For the text-containing cell, return its midpoint in [x, y] coordinate format. 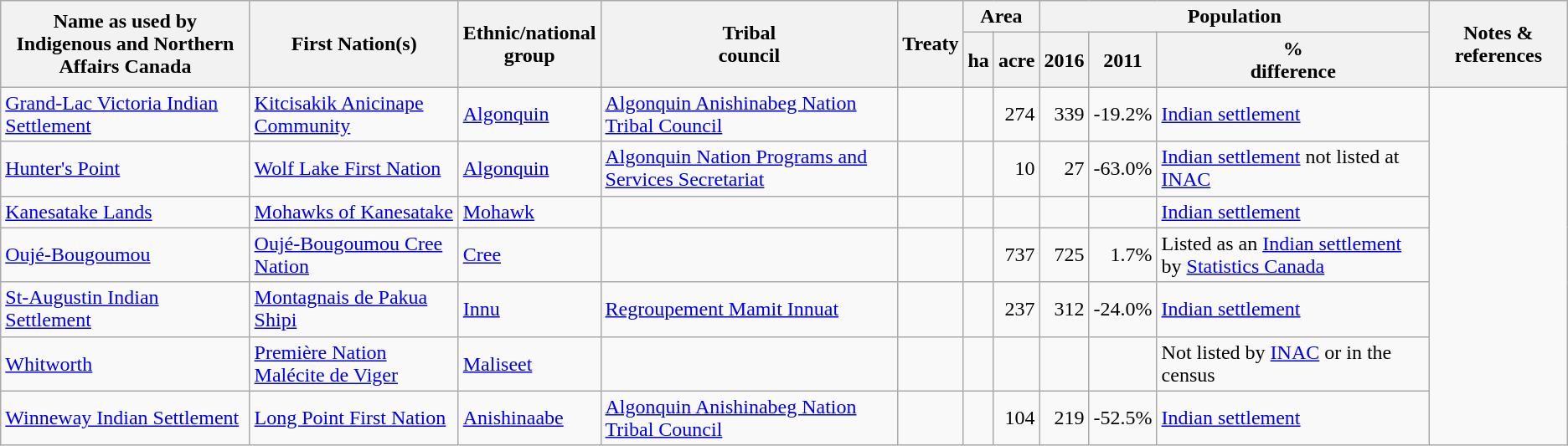
Montagnais de Pakua Shipi [353, 310]
Hunter's Point [126, 169]
219 [1064, 418]
Kanesatake Lands [126, 212]
104 [1017, 418]
Cree [529, 254]
ha [978, 60]
Mohawks of Kanesatake [353, 212]
Innu [529, 310]
Indian settlement not listed at INAC [1293, 169]
Algonquin Nation Programs and Services Secretariat [749, 169]
Not listed by INAC or in the census [1293, 363]
737 [1017, 254]
Name as used byIndigenous and Northern Affairs Canada [126, 44]
-19.2% [1122, 114]
%difference [1293, 60]
Mohawk [529, 212]
2016 [1064, 60]
1.7% [1122, 254]
237 [1017, 310]
Oujé-Bougoumou [126, 254]
-52.5% [1122, 418]
725 [1064, 254]
Oujé-Bougoumou Cree Nation [353, 254]
St-Augustin Indian Settlement [126, 310]
Maliseet [529, 363]
312 [1064, 310]
Wolf Lake First Nation [353, 169]
Première Nation Malécite de Viger [353, 363]
10 [1017, 169]
acre [1017, 60]
-63.0% [1122, 169]
274 [1017, 114]
Winneway Indian Settlement [126, 418]
Anishinaabe [529, 418]
Treaty [931, 44]
Whitworth [126, 363]
2011 [1122, 60]
-24.0% [1122, 310]
Long Point First Nation [353, 418]
Ethnic/nationalgroup [529, 44]
Population [1235, 17]
First Nation(s) [353, 44]
Tribalcouncil [749, 44]
Kitcisakik Anicinape Community [353, 114]
Notes & references [1499, 44]
Grand-Lac Victoria Indian Settlement [126, 114]
27 [1064, 169]
Area [1002, 17]
Regroupement Mamit Innuat [749, 310]
Listed as an Indian settlement by Statistics Canada [1293, 254]
339 [1064, 114]
